Pinpoint the cell where the given text exists, returning its [X, Y] midpoint coordinate. 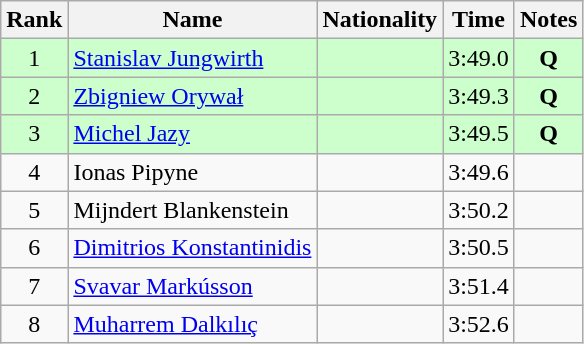
7 [34, 286]
Dimitrios Konstantinidis [192, 248]
4 [34, 172]
Nationality [380, 20]
3:51.4 [479, 286]
5 [34, 210]
3 [34, 134]
Michel Jazy [192, 134]
3:49.3 [479, 96]
Notes [548, 20]
8 [34, 324]
Stanislav Jungwirth [192, 58]
Svavar Markússon [192, 286]
3:52.6 [479, 324]
Name [192, 20]
3:49.0 [479, 58]
Time [479, 20]
Ionas Pipyne [192, 172]
Muharrem Dalkılıç [192, 324]
2 [34, 96]
3:49.5 [479, 134]
Mijndert Blankenstein [192, 210]
Zbigniew Orywał [192, 96]
1 [34, 58]
3:49.6 [479, 172]
Rank [34, 20]
3:50.2 [479, 210]
3:50.5 [479, 248]
6 [34, 248]
